Find where the given text appears and provide that cell's center as (X, Y) coordinate. 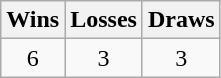
Losses (104, 20)
Wins (33, 20)
Draws (181, 20)
6 (33, 58)
